Determine the [X, Y] coordinate at the center of the cell enclosing the given text.  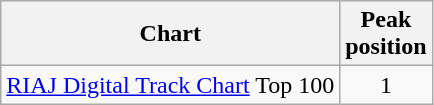
Chart [170, 34]
1 [386, 85]
Peakposition [386, 34]
RIAJ Digital Track Chart Top 100 [170, 85]
